Extract the [x, y] coordinate from the center of the cell holding the provided text.  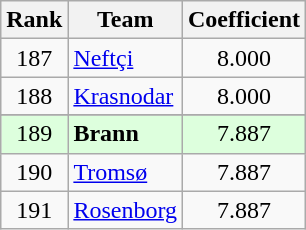
Krasnodar [126, 96]
190 [34, 172]
Neftçi [126, 58]
189 [34, 134]
Brann [126, 134]
Coefficient [244, 20]
Rank [34, 20]
187 [34, 58]
191 [34, 210]
Tromsø [126, 172]
Team [126, 20]
188 [34, 96]
Rosenborg [126, 210]
